For the text-containing cell, return its midpoint in (X, Y) coordinate format. 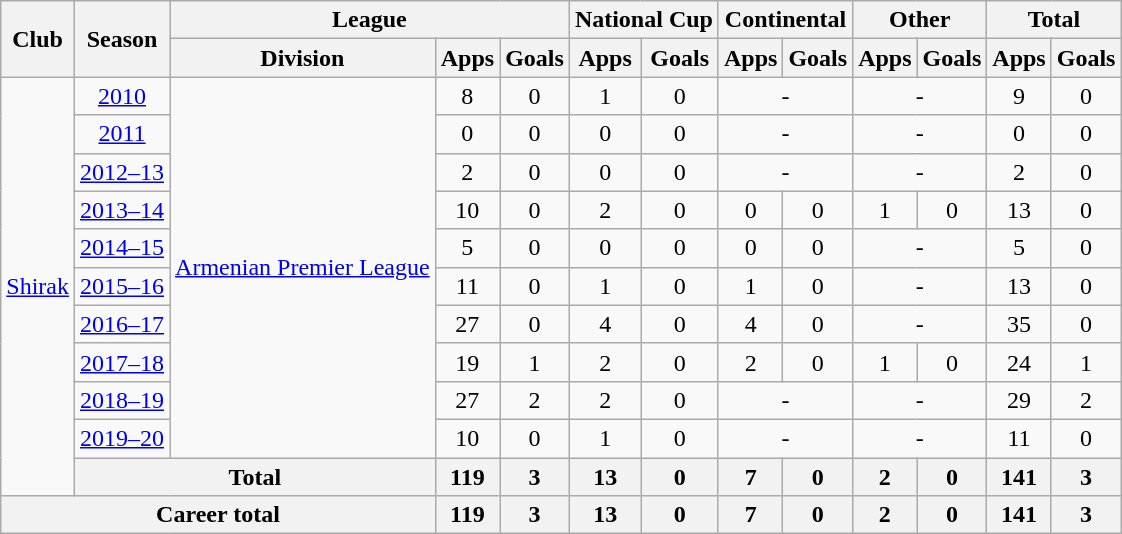
2011 (122, 134)
2013–14 (122, 210)
Armenian Premier League (303, 268)
2019–20 (122, 438)
National Cup (644, 20)
2017–18 (122, 362)
Season (122, 39)
29 (1019, 400)
Shirak (38, 286)
8 (467, 96)
Career total (218, 515)
24 (1019, 362)
9 (1019, 96)
19 (467, 362)
Club (38, 39)
Other (920, 20)
2012–13 (122, 172)
2014–15 (122, 248)
Division (303, 58)
2016–17 (122, 324)
2015–16 (122, 286)
2010 (122, 96)
Continental (785, 20)
35 (1019, 324)
League (370, 20)
2018–19 (122, 400)
